Detect which cell encompasses the target text, then output its [x, y] center coordinate. 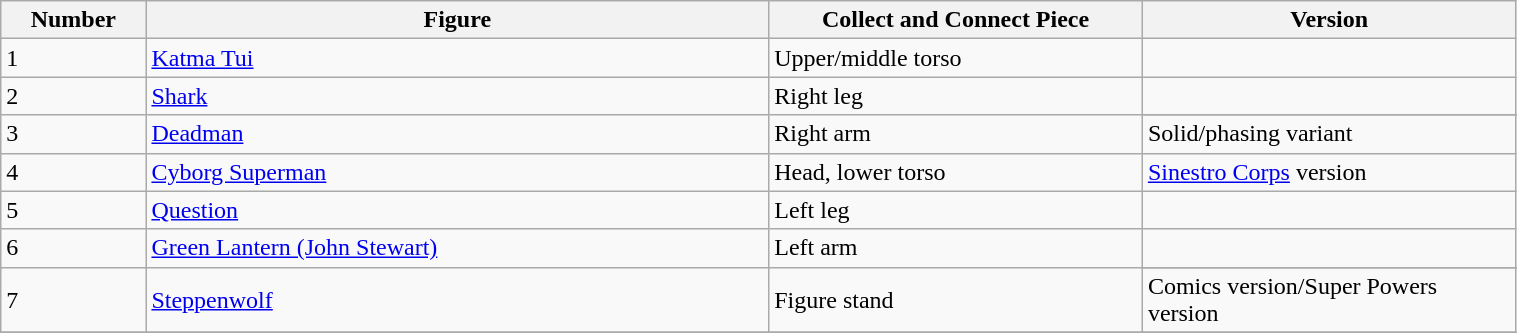
Left arm [956, 248]
Version [1329, 20]
4 [74, 172]
3 [74, 134]
Left leg [956, 210]
5 [74, 210]
Katma Tui [458, 58]
2 [74, 96]
Solid/phasing variant [1329, 134]
Number [74, 20]
Cyborg Superman [458, 172]
Green Lantern (John Stewart) [458, 248]
Sinestro Corps version [1329, 172]
7 [74, 300]
Deadman [458, 134]
1 [74, 58]
Right arm [956, 134]
Collect and Connect Piece [956, 20]
Comics version/Super Powers version [1329, 300]
6 [74, 248]
Figure [458, 20]
Upper/middle torso [956, 58]
Right leg [956, 96]
Figure stand [956, 300]
Shark [458, 96]
Head, lower torso [956, 172]
Steppenwolf [458, 300]
Question [458, 210]
